Detect which cell encompasses the target text, then output its (x, y) center coordinate. 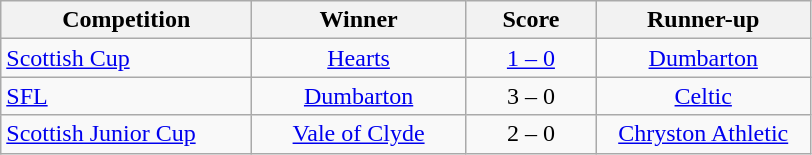
Competition (126, 20)
Chryston Athletic (703, 134)
Hearts (359, 58)
3 – 0 (530, 96)
Score (530, 20)
Celtic (703, 96)
Scottish Junior Cup (126, 134)
Winner (359, 20)
Scottish Cup (126, 58)
SFL (126, 96)
2 – 0 (530, 134)
Vale of Clyde (359, 134)
1 – 0 (530, 58)
Runner-up (703, 20)
